Extract the (X, Y) coordinate from the center of the cell holding the provided text.  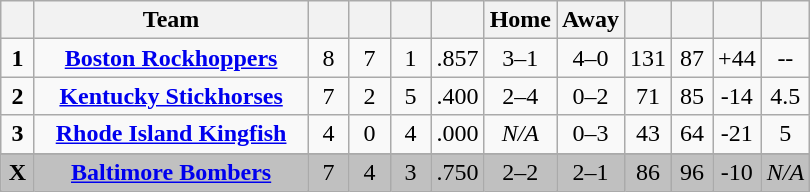
-- (785, 58)
-21 (738, 134)
.750 (458, 172)
2–1 (590, 172)
64 (692, 134)
3–1 (520, 58)
0 (370, 134)
71 (648, 96)
8 (328, 58)
131 (648, 58)
4–0 (590, 58)
43 (648, 134)
Home (520, 20)
-10 (738, 172)
Boston Rockhoppers (171, 58)
Rhode Island Kingfish (171, 134)
0–2 (590, 96)
2–4 (520, 96)
+44 (738, 58)
.857 (458, 58)
.400 (458, 96)
X (18, 172)
Away (590, 20)
Kentucky Stickhorses (171, 96)
Team (171, 20)
96 (692, 172)
4.5 (785, 96)
Baltimore Bombers (171, 172)
2–2 (520, 172)
86 (648, 172)
0–3 (590, 134)
-14 (738, 96)
87 (692, 58)
.000 (458, 134)
85 (692, 96)
